Identify which cell holds the provided text, then report its [X, Y] central coordinate. 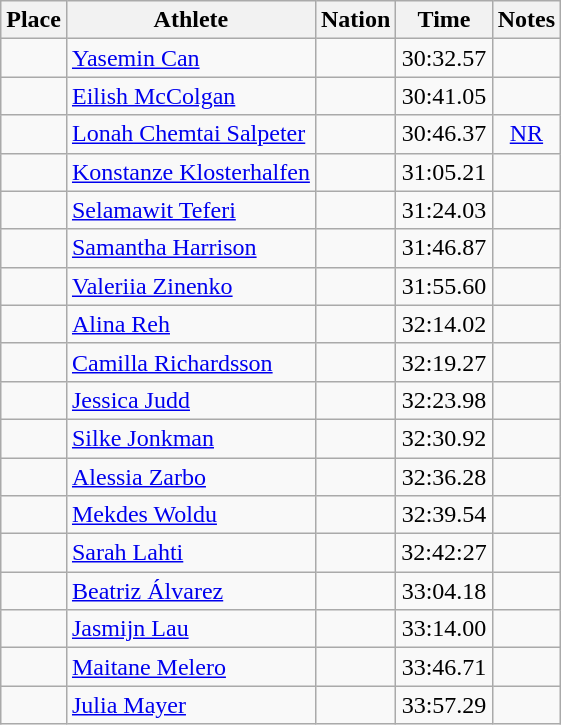
Notes [526, 20]
Mekdes Woldu [190, 515]
Place [34, 20]
32:19.27 [444, 362]
Nation [355, 20]
Julia Mayer [190, 705]
30:46.37 [444, 134]
Maitane Melero [190, 667]
31:55.60 [444, 286]
32:30.92 [444, 438]
33:14.00 [444, 629]
Alina Reh [190, 324]
32:23.98 [444, 400]
Eilish McColgan [190, 96]
31:05.21 [444, 172]
Athlete [190, 20]
33:57.29 [444, 705]
Lonah Chemtai Salpeter [190, 134]
31:24.03 [444, 210]
33:04.18 [444, 591]
Yasemin Can [190, 58]
Time [444, 20]
Camilla Richardsson [190, 362]
NR [526, 134]
Valeriia Zinenko [190, 286]
Sarah Lahti [190, 553]
Konstanze Klosterhalfen [190, 172]
31:46.87 [444, 248]
32:42:27 [444, 553]
Jessica Judd [190, 400]
32:36.28 [444, 477]
Samantha Harrison [190, 248]
Selamawit Teferi [190, 210]
30:41.05 [444, 96]
Beatriz Álvarez [190, 591]
32:39.54 [444, 515]
Jasmijn Lau [190, 629]
30:32.57 [444, 58]
Alessia Zarbo [190, 477]
33:46.71 [444, 667]
32:14.02 [444, 324]
Silke Jonkman [190, 438]
